Provide the [X, Y] coordinate of the cell's center where the given text is located.  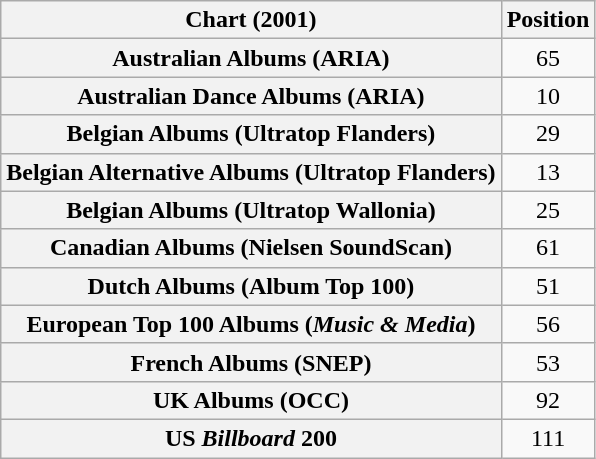
25 [548, 210]
10 [548, 96]
92 [548, 400]
Belgian Alternative Albums (Ultratop Flanders) [251, 172]
111 [548, 438]
65 [548, 58]
29 [548, 134]
Canadian Albums (Nielsen SoundScan) [251, 248]
European Top 100 Albums (Music & Media) [251, 324]
Dutch Albums (Album Top 100) [251, 286]
61 [548, 248]
Belgian Albums (Ultratop Wallonia) [251, 210]
Australian Dance Albums (ARIA) [251, 96]
Chart (2001) [251, 20]
UK Albums (OCC) [251, 400]
13 [548, 172]
Australian Albums (ARIA) [251, 58]
53 [548, 362]
56 [548, 324]
Position [548, 20]
French Albums (SNEP) [251, 362]
Belgian Albums (Ultratop Flanders) [251, 134]
51 [548, 286]
US Billboard 200 [251, 438]
